Return the [x, y] coordinate for the center point of the cell that contains the specified text.  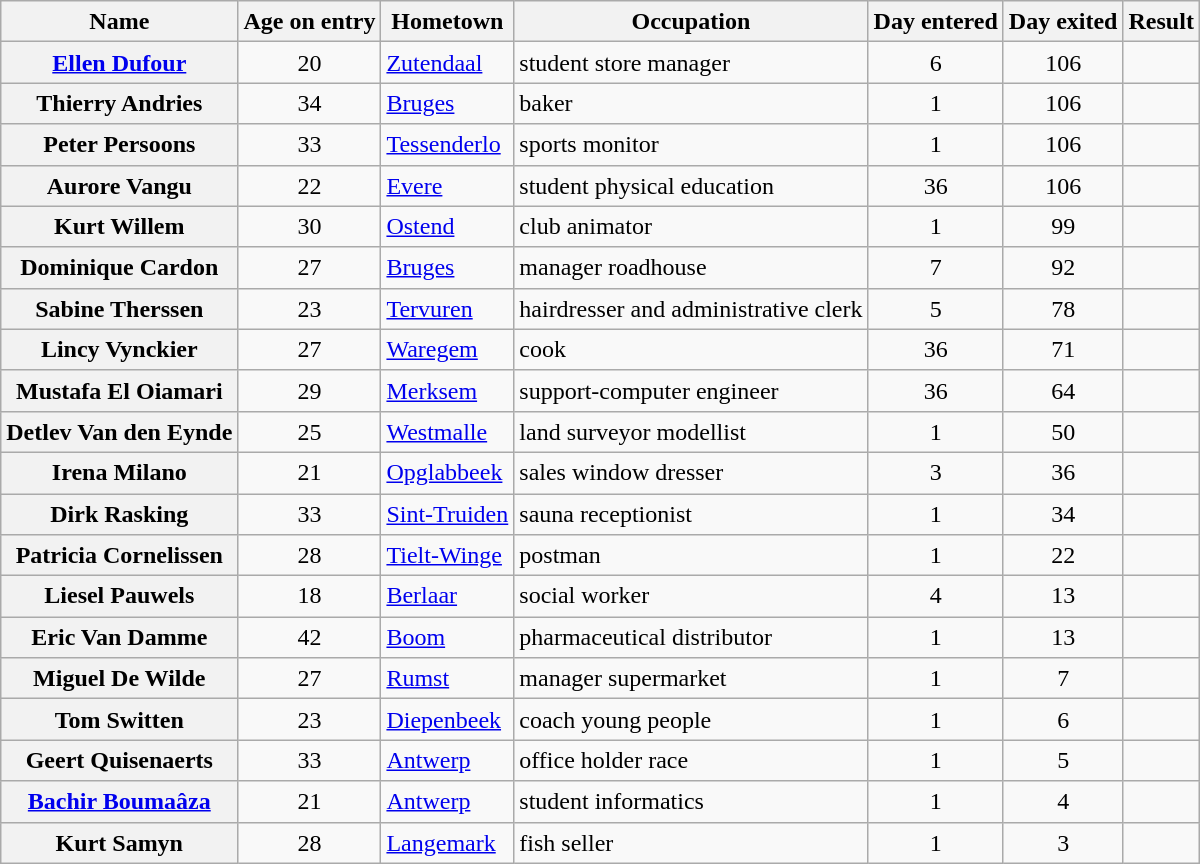
Miguel De Wilde [120, 678]
Tom Switten [120, 720]
student physical education [691, 186]
Rumst [448, 678]
Westmalle [448, 432]
Bachir Boumaâza [120, 802]
pharmaceutical distributor [691, 638]
Name [120, 22]
sauna receptionist [691, 514]
71 [1063, 350]
Dominique Cardon [120, 268]
Kurt Willem [120, 226]
Eric Van Damme [120, 638]
Dirk Rasking [120, 514]
Day exited [1063, 22]
Langemark [448, 842]
18 [310, 596]
Ellen Dufour [120, 62]
Berlaar [448, 596]
Tessenderlo [448, 144]
64 [1063, 390]
coach young people [691, 720]
Thierry Andries [120, 104]
Liesel Pauwels [120, 596]
29 [310, 390]
club animator [691, 226]
Boom [448, 638]
Day entered [936, 22]
Opglabbeek [448, 472]
30 [310, 226]
baker [691, 104]
postman [691, 556]
Result [1161, 22]
Lincy Vynckier [120, 350]
Sabine Therssen [120, 308]
25 [310, 432]
99 [1063, 226]
Tervuren [448, 308]
92 [1063, 268]
land surveyor modellist [691, 432]
50 [1063, 432]
Tielt-Winge [448, 556]
20 [310, 62]
Peter Persoons [120, 144]
hairdresser and administrative clerk [691, 308]
Irena Milano [120, 472]
Patricia Cornelissen [120, 556]
manager supermarket [691, 678]
manager roadhouse [691, 268]
Ostend [448, 226]
Waregem [448, 350]
sales window dresser [691, 472]
support-computer engineer [691, 390]
Detlev Van den Eynde [120, 432]
Occupation [691, 22]
Age on entry [310, 22]
fish seller [691, 842]
cook [691, 350]
office holder race [691, 760]
Hometown [448, 22]
Merksem [448, 390]
social worker [691, 596]
Zutendaal [448, 62]
Geert Quisenaerts [120, 760]
Evere [448, 186]
78 [1063, 308]
sports monitor [691, 144]
student informatics [691, 802]
Diepenbeek [448, 720]
Aurore Vangu [120, 186]
Sint-Truiden [448, 514]
Mustafa El Oiamari [120, 390]
student store manager [691, 62]
42 [310, 638]
Kurt Samyn [120, 842]
